Return the (X, Y) coordinate for the center point of the cell that contains the specified text.  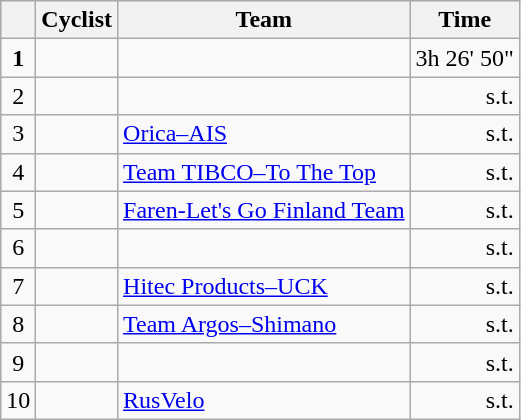
Team (264, 20)
Faren-Let's Go Finland Team (264, 210)
Time (464, 20)
7 (18, 286)
5 (18, 210)
3h 26' 50" (464, 58)
3 (18, 134)
Orica–AIS (264, 134)
6 (18, 248)
Cyclist (77, 20)
Team TIBCO–To The Top (264, 172)
4 (18, 172)
RusVelo (264, 400)
2 (18, 96)
8 (18, 324)
10 (18, 400)
1 (18, 58)
9 (18, 362)
Team Argos–Shimano (264, 324)
Hitec Products–UCK (264, 286)
